From the cell containing the given text, extract its center point as [x, y] coordinate. 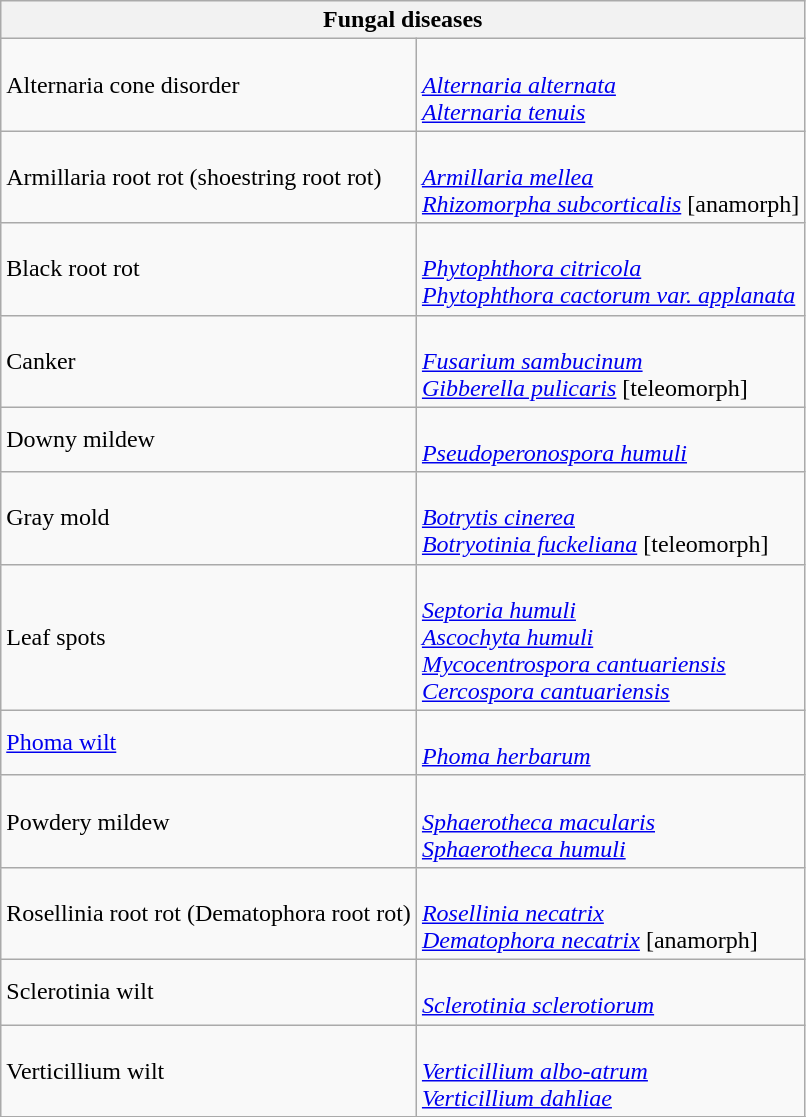
Phoma herbarum [610, 742]
Rosellinia necatrix Dematophora necatrix [anamorph] [610, 913]
Alternaria alternata Alternaria tenuis [610, 85]
Verticillium albo-atrum Verticillium dahliae [610, 1070]
Fungal diseases [403, 20]
Downy mildew [209, 440]
Armillaria root rot (shoestring root rot) [209, 177]
Septoria humuli Ascochyta humuli Mycocentrospora cantuariensis Cercospora cantuariensis [610, 637]
Botrytis cinerea Botryotinia fuckeliana [teleomorph] [610, 518]
Canker [209, 361]
Phoma wilt [209, 742]
Armillaria mellea Rhizomorpha subcorticalis [anamorph] [610, 177]
Sphaerotheca macularis Sphaerotheca humuli [610, 821]
Phytophthora citricola Phytophthora cactorum var. applanata [610, 269]
Leaf spots [209, 637]
Rosellinia root rot (Dematophora root rot) [209, 913]
Powdery mildew [209, 821]
Pseudoperonospora humuli [610, 440]
Verticillium wilt [209, 1070]
Black root rot [209, 269]
Fusarium sambucinum Gibberella pulicaris [teleomorph] [610, 361]
Sclerotinia wilt [209, 992]
Alternaria cone disorder [209, 85]
Gray mold [209, 518]
Sclerotinia sclerotiorum [610, 992]
